Pinpoint the cell where the given text exists, returning its [X, Y] midpoint coordinate. 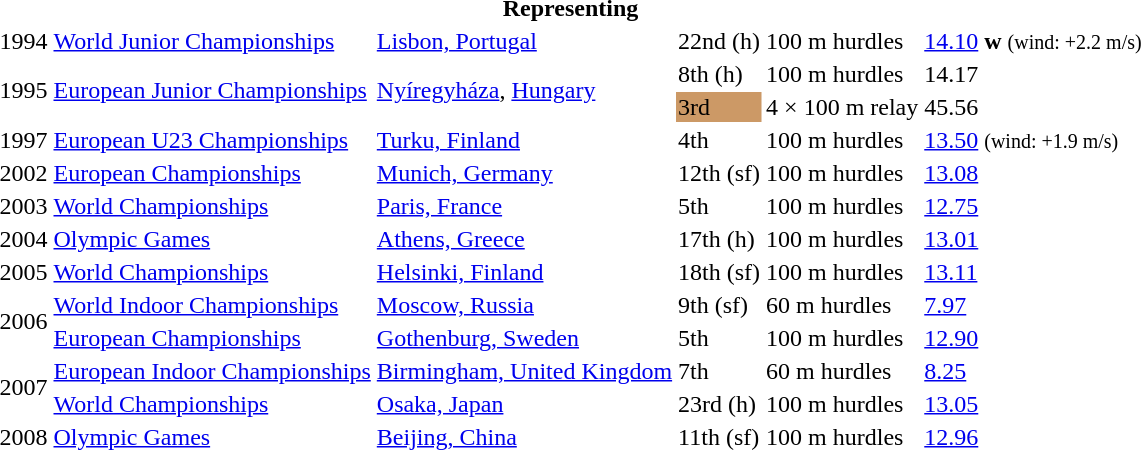
4th [720, 140]
18th (sf) [720, 272]
European Junior Championships [212, 90]
Osaka, Japan [524, 404]
8th (h) [720, 74]
Paris, France [524, 206]
4 × 100 m relay [842, 107]
12th (sf) [720, 173]
3rd [720, 107]
Birmingham, United Kingdom [524, 371]
23rd (h) [720, 404]
Helsinki, Finland [524, 272]
Gothenburg, Sweden [524, 338]
Olympic Games [212, 239]
9th (sf) [720, 305]
Lisbon, Portugal [524, 41]
World Indoor Championships [212, 305]
World Junior Championships [212, 41]
7th [720, 371]
Athens, Greece [524, 239]
European U23 Championships [212, 140]
17th (h) [720, 239]
Munich, Germany [524, 173]
Moscow, Russia [524, 305]
Turku, Finland [524, 140]
Nyíregyháza, Hungary [524, 90]
European Indoor Championships [212, 371]
22nd (h) [720, 41]
